From the cell containing the given text, extract its center point as (x, y) coordinate. 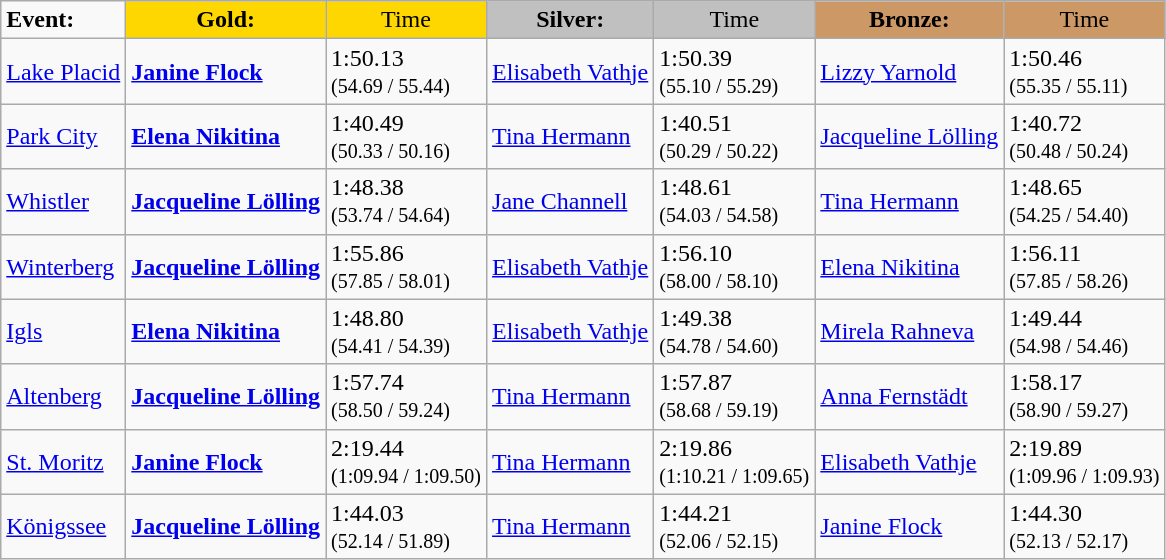
1:57.87(58.68 / 59.19) (734, 396)
1:44.30(52.13 / 52.17) (1084, 526)
Winterberg (64, 266)
1:48.65(54.25 / 54.40) (1084, 202)
Jane Channell (570, 202)
1:49.38(54.78 / 54.60) (734, 332)
Lake Placid (64, 72)
Whistler (64, 202)
Gold: (226, 20)
1:50.13(54.69 / 55.44) (406, 72)
Lizzy Yarnold (910, 72)
1:50.46(55.35 / 55.11) (1084, 72)
Event: (64, 20)
2:19.44(1:09.94 / 1:09.50) (406, 462)
1:48.61(54.03 / 54.58) (734, 202)
1:48.38(53.74 / 54.64) (406, 202)
1:40.72(50.48 / 50.24) (1084, 136)
Park City (64, 136)
St. Moritz (64, 462)
Anna Fernstädt (910, 396)
1:58.17(58.90 / 59.27) (1084, 396)
1:44.21(52.06 / 52.15) (734, 526)
1:56.10(58.00 / 58.10) (734, 266)
Silver: (570, 20)
Mirela Rahneva (910, 332)
1:48.80(54.41 / 54.39) (406, 332)
2:19.89(1:09.96 / 1:09.93) (1084, 462)
1:50.39(55.10 / 55.29) (734, 72)
1:44.03(52.14 / 51.89) (406, 526)
1:40.49(50.33 / 50.16) (406, 136)
1:56.11(57.85 / 58.26) (1084, 266)
Bronze: (910, 20)
1:57.74(58.50 / 59.24) (406, 396)
1:49.44(54.98 / 54.46) (1084, 332)
Altenberg (64, 396)
Igls (64, 332)
1:55.86(57.85 / 58.01) (406, 266)
2:19.86(1:10.21 / 1:09.65) (734, 462)
Königssee (64, 526)
1:40.51(50.29 / 50.22) (734, 136)
